Identify which cell holds the provided text, then report its [x, y] central coordinate. 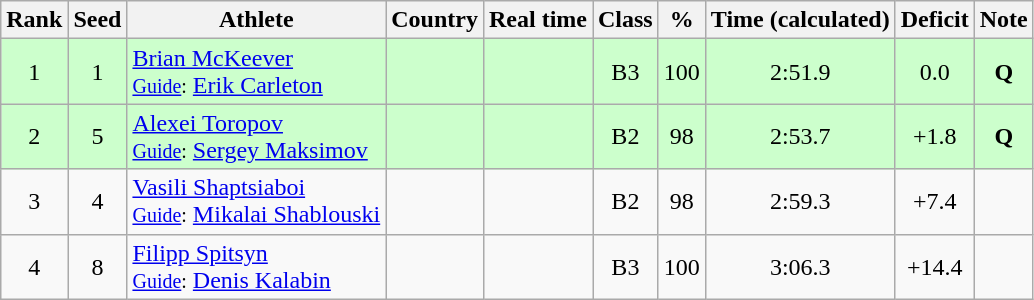
5 [98, 136]
Time (calculated) [800, 20]
0.0 [934, 72]
Alexei ToropovGuide: Sergey Maksimov [256, 136]
Deficit [934, 20]
3 [34, 202]
Athlete [256, 20]
Filipp SpitsynGuide: Denis Kalabin [256, 266]
2 [34, 136]
Seed [98, 20]
Brian McKeeverGuide: Erik Carleton [256, 72]
2:59.3 [800, 202]
Real time [538, 20]
Vasili ShaptsiaboiGuide: Mikalai Shablouski [256, 202]
Note [1004, 20]
Class [625, 20]
2:51.9 [800, 72]
+7.4 [934, 202]
8 [98, 266]
3:06.3 [800, 266]
% [682, 20]
2:53.7 [800, 136]
+14.4 [934, 266]
Country [435, 20]
+1.8 [934, 136]
Rank [34, 20]
